Determine the (X, Y) coordinate at the center of the cell enclosing the given text.  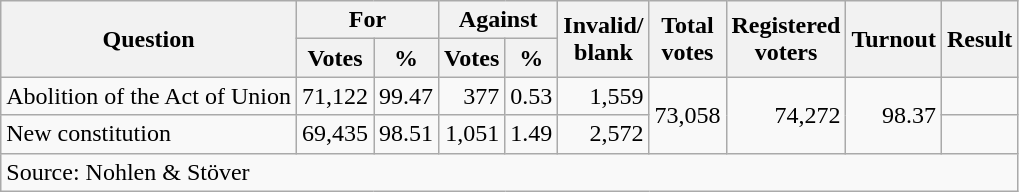
377 (472, 96)
Abolition of the Act of Union (149, 96)
98.37 (894, 115)
99.47 (406, 96)
New constitution (149, 134)
69,435 (334, 134)
Result (979, 39)
1.49 (532, 134)
2,572 (604, 134)
1,559 (604, 96)
Question (149, 39)
1,051 (472, 134)
Source: Nohlen & Stöver (510, 172)
71,122 (334, 96)
Turnout (894, 39)
98.51 (406, 134)
74,272 (786, 115)
For (367, 20)
Totalvotes (688, 39)
Invalid/blank (604, 39)
Against (498, 20)
Registeredvoters (786, 39)
0.53 (532, 96)
73,058 (688, 115)
